For the text-containing cell, return its midpoint in (X, Y) coordinate format. 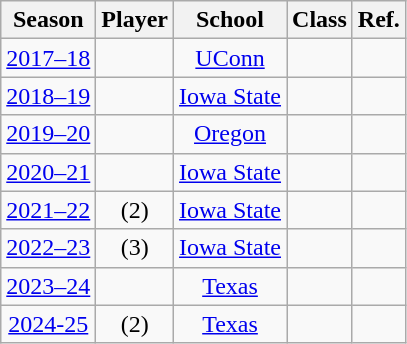
2022–23 (48, 248)
2019–20 (48, 134)
UConn (230, 58)
2021–22 (48, 210)
(3) (135, 248)
Player (135, 20)
2024-25 (48, 324)
Oregon (230, 134)
Season (48, 20)
2018–19 (48, 96)
2020–21 (48, 172)
Ref. (378, 20)
Class (320, 20)
2023–24 (48, 286)
2017–18 (48, 58)
School (230, 20)
